Identify which cell holds the provided text, then report its (x, y) central coordinate. 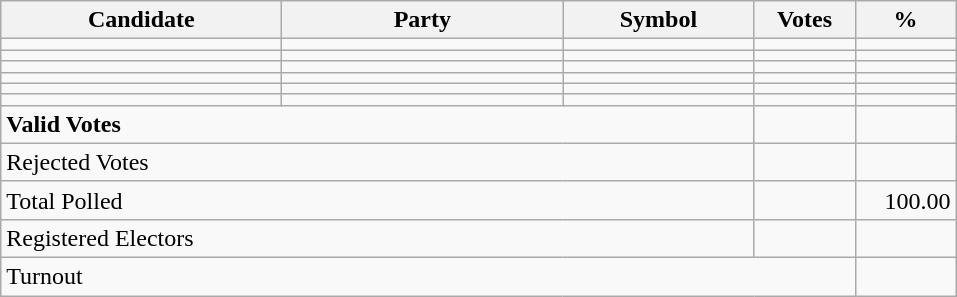
Rejected Votes (378, 162)
Total Polled (378, 200)
Registered Electors (378, 238)
100.00 (906, 200)
Turnout (428, 276)
Symbol (658, 20)
Votes (804, 20)
Candidate (142, 20)
% (906, 20)
Party (422, 20)
Valid Votes (378, 124)
